Capture the cell that displays the provided text and extract its [X, Y] central coordinate. 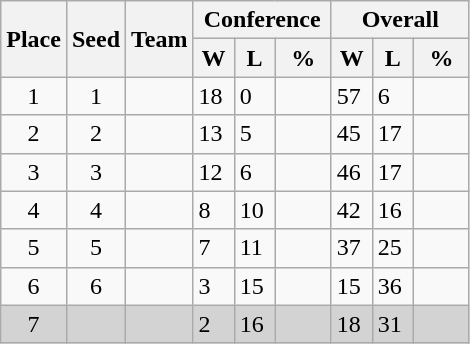
13 [214, 134]
45 [352, 134]
10 [254, 210]
Seed [96, 39]
36 [392, 286]
Overall [400, 20]
Team [160, 39]
11 [254, 248]
25 [392, 248]
Conference [262, 20]
57 [352, 96]
0 [254, 96]
12 [214, 172]
31 [392, 324]
8 [214, 210]
46 [352, 172]
42 [352, 210]
Place [34, 39]
37 [352, 248]
